For the text-containing cell, return its midpoint in [X, Y] coordinate format. 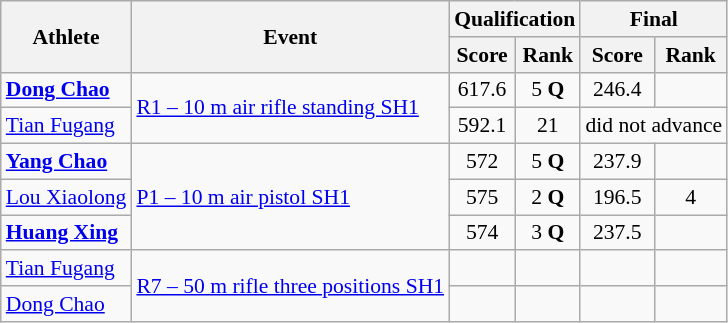
Qualification [514, 19]
Huang Xing [66, 233]
Lou Xiaolong [66, 197]
R7 – 50 m rifle three positions SH1 [290, 286]
572 [482, 162]
574 [482, 233]
2 Q [548, 197]
237.5 [617, 233]
Final [654, 19]
P1 – 10 m air pistol SH1 [290, 198]
21 [548, 126]
Event [290, 36]
575 [482, 197]
3 Q [548, 233]
did not advance [654, 126]
592.1 [482, 126]
617.6 [482, 90]
4 [690, 197]
R1 – 10 m air rifle standing SH1 [290, 108]
Yang Chao [66, 162]
196.5 [617, 197]
246.4 [617, 90]
Athlete [66, 36]
237.9 [617, 162]
